Scan for the cell matching the given text and deliver its [x, y] coordinate at center. 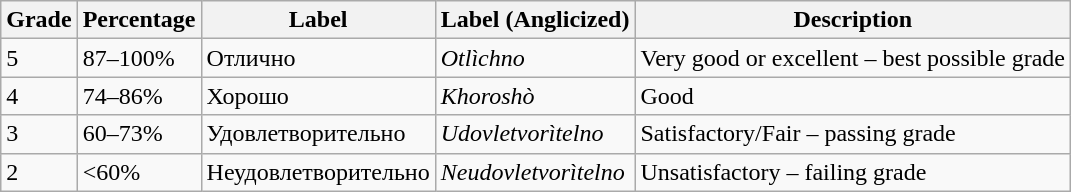
3 [39, 134]
Neudovletvorìtelno [535, 172]
Удовлетворительно [318, 134]
2 [39, 172]
Khoroshò [535, 96]
Description [853, 20]
Satisfactory/Fair – passing grade [853, 134]
Хорошо [318, 96]
Very good or excellent – best possible grade [853, 58]
87–100% [139, 58]
Unsatisfactory – failing grade [853, 172]
Udovletvorìtelno [535, 134]
Неудовлетворительно [318, 172]
Label (Anglicized) [535, 20]
60–73% [139, 134]
Percentage [139, 20]
74–86% [139, 96]
Label [318, 20]
Grade [39, 20]
Good [853, 96]
Отлично [318, 58]
<60% [139, 172]
Otlìchno [535, 58]
4 [39, 96]
5 [39, 58]
